Extract the [X, Y] coordinate from the center of the cell holding the provided text.  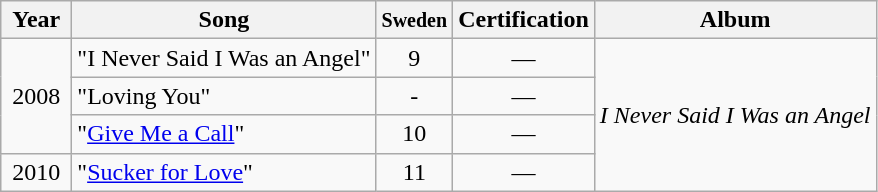
2010 [36, 172]
"Give Me a Call" [224, 134]
Year [36, 20]
Album [735, 20]
- [414, 96]
"Loving You" [224, 96]
10 [414, 134]
Certification [524, 20]
9 [414, 58]
I Never Said I Was an Angel [735, 115]
Song [224, 20]
11 [414, 172]
2008 [36, 96]
"I Never Said I Was an Angel" [224, 58]
"Sucker for Love" [224, 172]
Sweden [414, 20]
